Search for the cell housing the specified text and yield its [X, Y] center coordinate. 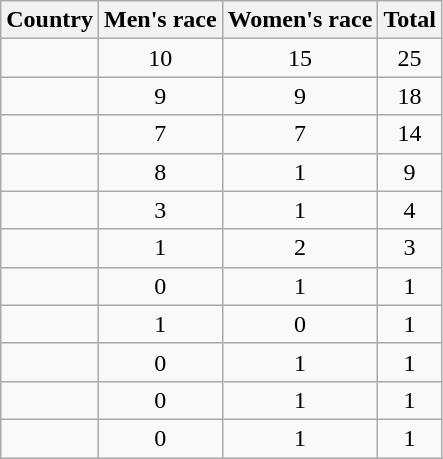
2 [300, 248]
8 [160, 172]
Total [410, 20]
Men's race [160, 20]
18 [410, 96]
15 [300, 58]
14 [410, 134]
10 [160, 58]
Women's race [300, 20]
Country [50, 20]
25 [410, 58]
4 [410, 210]
